Identify which cell holds the provided text, then report its (x, y) central coordinate. 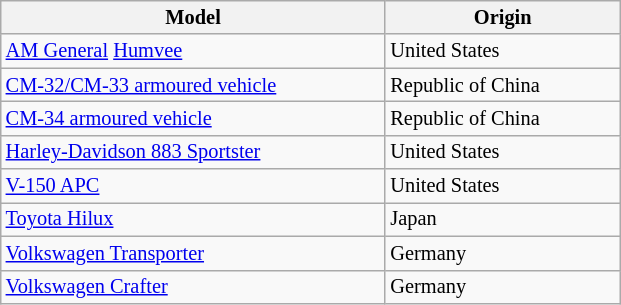
Harley-Davidson 883 Sportster (194, 152)
Volkswagen Crafter (194, 287)
Toyota Hilux (194, 219)
Origin (502, 17)
CM-32/CM-33 armoured vehicle (194, 85)
CM-34 armoured vehicle (194, 118)
Model (194, 17)
Volkswagen Transporter (194, 253)
V-150 APC (194, 186)
AM General Humvee (194, 51)
Japan (502, 219)
